From the cell containing the given text, extract its center point as (X, Y) coordinate. 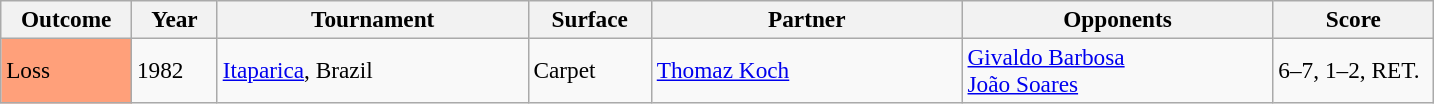
6–7, 1–2, RET. (1354, 70)
Loss (66, 70)
1982 (175, 70)
Partner (806, 19)
Givaldo Barbosa João Soares (1118, 70)
Itaparica, Brazil (372, 70)
Year (175, 19)
Outcome (66, 19)
Thomaz Koch (806, 70)
Opponents (1118, 19)
Carpet (590, 70)
Surface (590, 19)
Score (1354, 19)
Tournament (372, 19)
